Output the (x, y) coordinate of the center of the cell containing the given text.  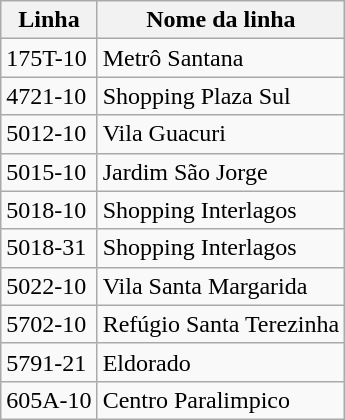
Nome da linha (221, 20)
605A-10 (49, 400)
Metrô Santana (221, 58)
Centro Paralimpico (221, 400)
Eldorado (221, 362)
5015-10 (49, 172)
5012-10 (49, 134)
Vila Guacuri (221, 134)
5018-31 (49, 248)
4721-10 (49, 96)
Shopping Plaza Sul (221, 96)
175T-10 (49, 58)
Jardim São Jorge (221, 172)
5022-10 (49, 286)
5702-10 (49, 324)
Linha (49, 20)
Refúgio Santa Terezinha (221, 324)
Vila Santa Margarida (221, 286)
5791-21 (49, 362)
5018-10 (49, 210)
